Scan for the cell matching the given text and deliver its [X, Y] coordinate at center. 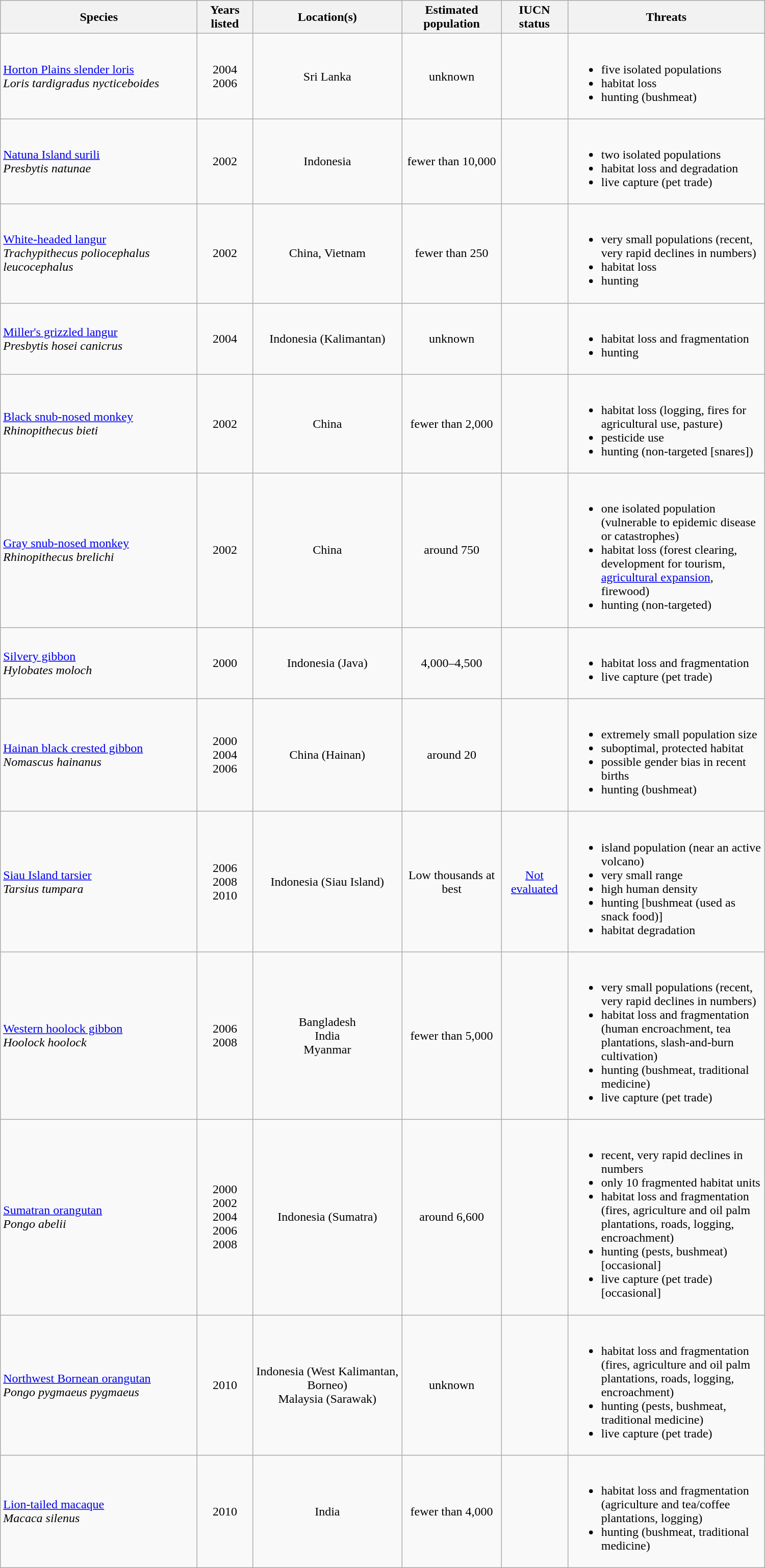
Species [99, 17]
island population (near an active volcano)very small rangehigh human densityhunting [bushmeat (used as snack food)]habitat degradation [666, 881]
Black snub-nosed monkeyRhinopithecus bieti [99, 424]
fewer than 5,000 [452, 1035]
Horton Plains slender lorisLoris tardigradus nycticeboides [99, 76]
Indonesia (Kalimantan) [327, 339]
fewer than 4,000 [452, 1511]
fewer than 10,000 [452, 161]
habitat loss and fragmentationlive capture (pet trade) [666, 663]
20002002200420062008 [225, 1217]
Indonesia (Siau Island) [327, 881]
Siau Island tarsierTarsius tumpara [99, 881]
2004 [225, 339]
Threats [666, 17]
fewer than 250 [452, 253]
around 6,600 [452, 1217]
Indonesia [327, 161]
Indonesia (Sumatra) [327, 1217]
Sri Lanka [327, 76]
2000 [225, 663]
4,000–4,500 [452, 663]
Gray snub-nosed monkeyRhinopithecus brelichi [99, 550]
around 20 [452, 755]
Silvery gibbonHylobates moloch [99, 663]
habitat loss (logging, fires for agricultural use, pasture)pesticide usehunting (non-targeted [snares]) [666, 424]
India [327, 1511]
Estimated population [452, 17]
Western hoolock gibbonHoolock hoolock [99, 1035]
200020042006 [225, 755]
Indonesia (West Kalimantan, Borneo)Malaysia (Sarawak) [327, 1385]
very small populations (recent, very rapid declines in numbers)habitat losshunting [666, 253]
Location(s) [327, 17]
China (Hainan) [327, 755]
fewer than 2,000 [452, 424]
Indonesia (Java) [327, 663]
five isolated populationshabitat losshunting (bushmeat) [666, 76]
Northwest Bornean orangutanPongo pygmaeus pygmaeus [99, 1385]
IUCN status [534, 17]
habitat loss and fragmentationhunting [666, 339]
extremely small population sizesuboptimal, protected habitatpossible gender bias in recent birthshunting (bushmeat) [666, 755]
200620082010 [225, 881]
two isolated populationshabitat loss and degradationlive capture (pet trade) [666, 161]
Low thousands at best [452, 881]
20062008 [225, 1035]
around 750 [452, 550]
Miller's grizzled langurPresbytis hosei canicrus [99, 339]
China, Vietnam [327, 253]
Not evaluated [534, 881]
Hainan black crested gibbonNomascus hainanus [99, 755]
Natuna Island suriliPresbytis natunae [99, 161]
BangladeshIndiaMyanmar [327, 1035]
habitat loss and fragmentation (agriculture and tea/coffee plantations, logging)hunting (bushmeat, traditional medicine) [666, 1511]
Lion-tailed macaqueMacaca silenus [99, 1511]
20042006 [225, 76]
White-headed langurTrachypithecus poliocephalus leucocephalus [99, 253]
Years listed [225, 17]
Sumatran orangutanPongo abelii [99, 1217]
